Provide the [x, y] coordinate of the cell's center where the given text is located.  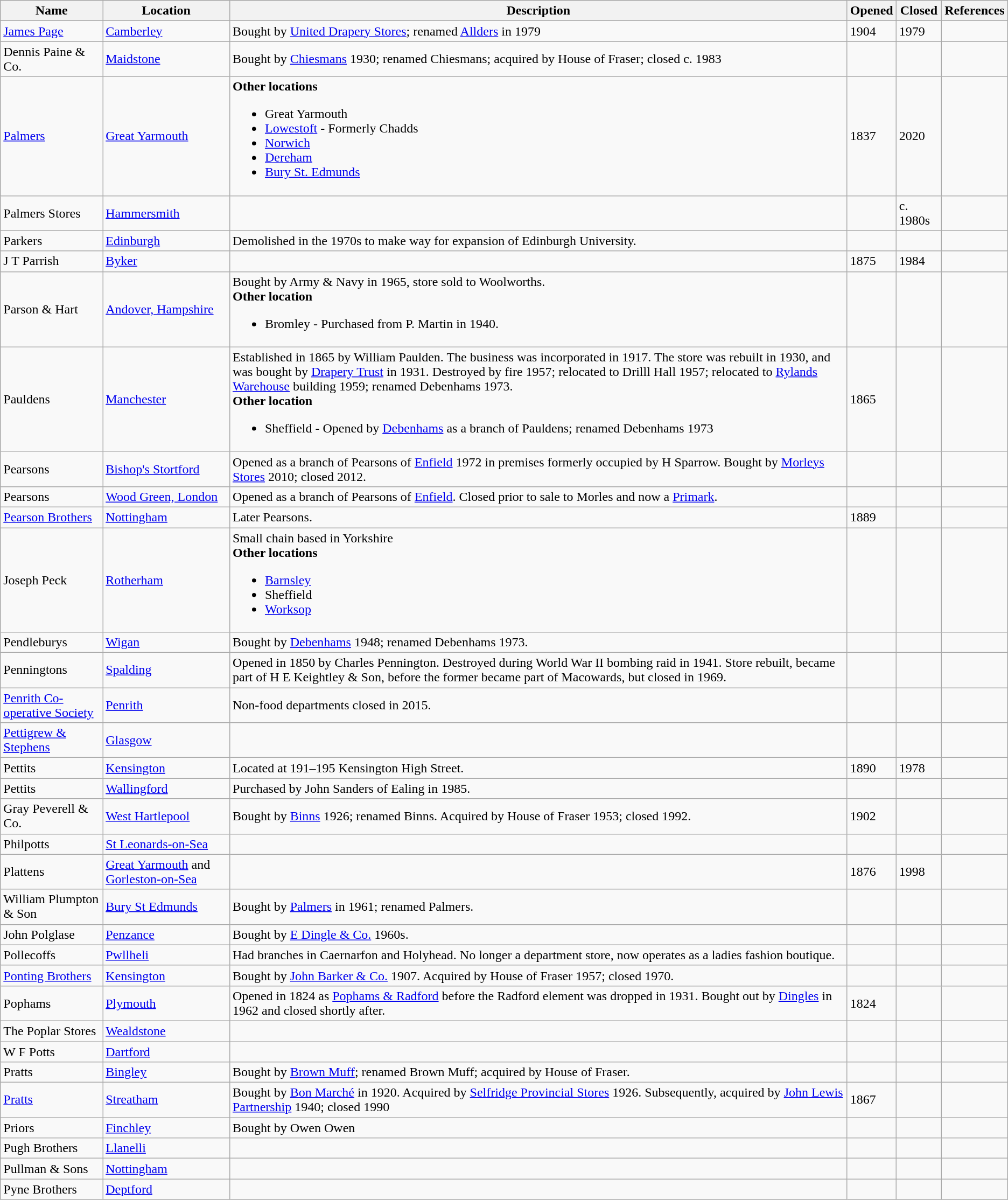
Later Pearsons. [538, 517]
Priors [52, 1128]
Penzance [166, 934]
1875 [871, 261]
Opened as a branch of Pearsons of Enfield 1972 in premises formerly occupied by H Sparrow. Bought by Morleys Stores 2010; closed 2012. [538, 469]
Manchester [166, 399]
The Poplar Stores [52, 1031]
Bingley [166, 1072]
2020 [919, 136]
1890 [871, 768]
Bought by Chiesmans 1930; renamed Chiesmans; acquired by House of Fraser; closed c. 1983 [538, 59]
Joseph Peck [52, 580]
Great Yarmouth and Gorleston-on-Sea [166, 871]
Pendleburys [52, 643]
Wallingford [166, 789]
Palmers [52, 136]
1867 [871, 1100]
1998 [919, 871]
Camberley [166, 31]
W F Potts [52, 1052]
Parson & Hart [52, 309]
Bought by Army & Navy in 1965, store sold to Woolworths.Other locationBromley - Purchased from P. Martin in 1940. [538, 309]
Great Yarmouth [166, 136]
1984 [919, 261]
Pwllheli [166, 955]
Pettigrew & Stephens [52, 740]
Pugh Brothers [52, 1148]
West Hartlepool [166, 817]
1978 [919, 768]
Pauldens [52, 399]
Pophams [52, 1003]
Bought by Binns 1926; renamed Binns. Acquired by House of Fraser 1953; closed 1992. [538, 817]
Opened [871, 11]
1865 [871, 399]
Gray Peverell & Co. [52, 817]
Bought by Palmers in 1961; renamed Palmers. [538, 907]
Parkers [52, 241]
Pearson Brothers [52, 517]
Demolished in the 1970s to make way for expansion of Edinburgh University. [538, 241]
Location [166, 11]
Edinburgh [166, 241]
Philpotts [52, 844]
Bought by Bon Marché in 1920. Acquired by Selfridge Provincial Stores 1926. Subsequently, acquired by John Lewis Partnership 1940; closed 1990 [538, 1100]
Wealdstone [166, 1031]
1902 [871, 817]
Dennis Paine & Co. [52, 59]
1904 [871, 31]
Wood Green, London [166, 497]
Other locationsGreat YarmouthLowestoft - Formerly ChaddsNorwichDerehamBury St. Edmunds [538, 136]
1979 [919, 31]
Spalding [166, 670]
Hammersmith [166, 213]
Finchley [166, 1128]
Non-food departments closed in 2015. [538, 706]
Maidstone [166, 59]
Llanelli [166, 1148]
Dartford [166, 1052]
Penrith [166, 706]
1824 [871, 1003]
Andover, Hampshire [166, 309]
Closed [919, 11]
Bought by E Dingle & Co. 1960s. [538, 934]
Pullman & Sons [52, 1169]
Penrith Co-operative Society [52, 706]
J T Parrish [52, 261]
Bought by John Barker & Co. 1907. Acquired by House of Fraser 1957; closed 1970. [538, 975]
1837 [871, 136]
John Polglase [52, 934]
Had branches in Caernarfon and Holyhead. No longer a department store, now operates as a ladies fashion boutique. [538, 955]
Bought by Owen Owen [538, 1128]
Bishop's Stortford [166, 469]
James Page [52, 31]
References [975, 11]
St Leonards-on-Sea [166, 844]
c. 1980s [919, 213]
Streatham [166, 1100]
Name [52, 11]
Plymouth [166, 1003]
Penningtons [52, 670]
Ponting Brothers [52, 975]
Deptford [166, 1189]
William Plumpton & Son [52, 907]
1889 [871, 517]
Purchased by John Sanders of Ealing in 1985. [538, 789]
1876 [871, 871]
Byker [166, 261]
Small chain based in YorkshireOther locationsBarnsleySheffieldWorksop [538, 580]
Opened in 1824 as Pophams & Radford before the Radford element was dropped in 1931. Bought out by Dingles in 1962 and closed shortly after. [538, 1003]
Palmers Stores [52, 213]
Bought by Brown Muff; renamed Brown Muff; acquired by House of Fraser. [538, 1072]
Pollecoffs [52, 955]
Rotherham [166, 580]
Opened as a branch of Pearsons of Enfield. Closed prior to sale to Morles and now a Primark. [538, 497]
Description [538, 11]
Bought by United Drapery Stores; renamed Allders in 1979 [538, 31]
Located at 191–195 Kensington High Street. [538, 768]
Plattens [52, 871]
Pyne Brothers [52, 1189]
Glasgow [166, 740]
Bury St Edmunds [166, 907]
Wigan [166, 643]
Bought by Debenhams 1948; renamed Debenhams 1973. [538, 643]
